For the text-containing cell, return its midpoint in [X, Y] coordinate format. 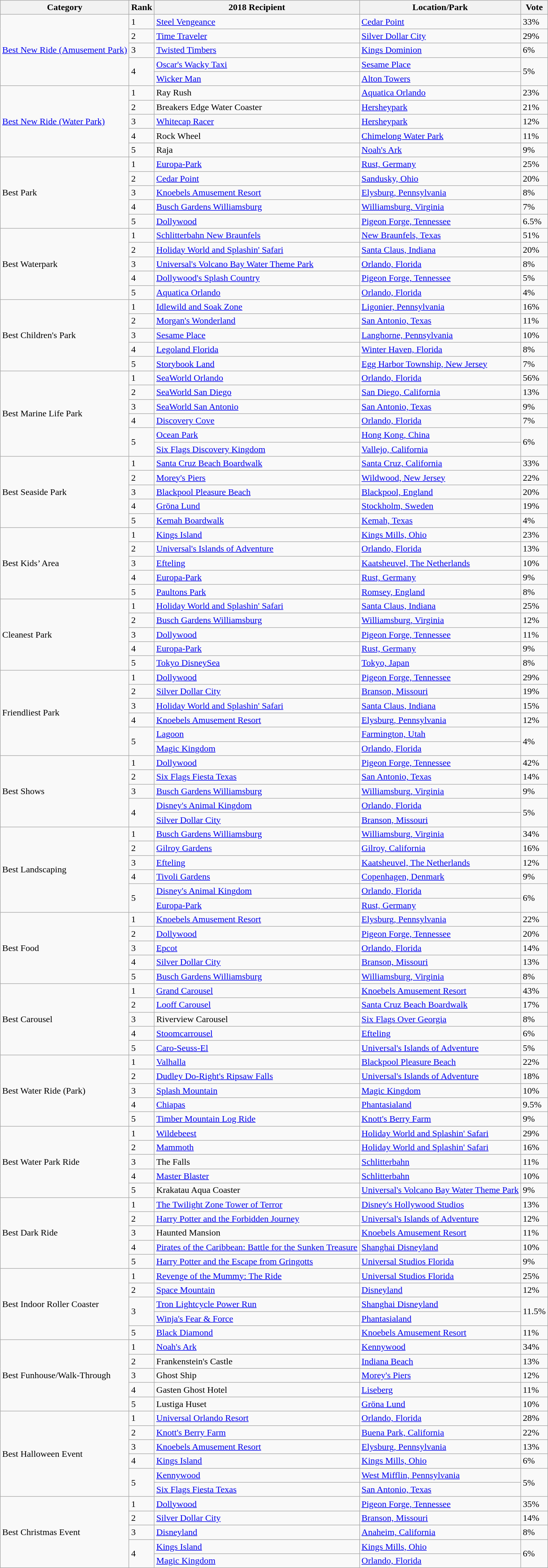
Alton Towers [440, 79]
Category [65, 7]
Langhorne, Pennsylvania [440, 335]
Splash Mountain [257, 1091]
San Diego, California [440, 392]
Kemah Boardwalk [257, 520]
Sandusky, Ohio [440, 179]
6.5% [534, 221]
Indiana Beach [440, 1361]
West Mifflin, Pennsylvania [440, 1475]
15% [534, 706]
Mammoth [257, 1148]
Winter Haven, Florida [440, 349]
43% [534, 991]
Tokyo, Japan [440, 663]
Rank [141, 7]
Stockholm, Sweden [440, 506]
Storybook Land [257, 364]
Discovery Cove [257, 421]
Looff Carousel [257, 1005]
Gilroy, California [440, 848]
28% [534, 1418]
Disney's Hollywood Studios [440, 1204]
Gilroy Gardens [257, 848]
Vallejo, California [440, 449]
Oscar's Wacky Taxi [257, 64]
2018 Recipient [257, 7]
Chimelong Water Park [440, 136]
Best Kids’ Area [65, 563]
Best Dark Ride [65, 1233]
42% [534, 763]
Black Diamond [257, 1333]
Best Indoor Roller Coaster [65, 1304]
Universal Orlando Resort [257, 1418]
New Braunfels, Texas [440, 235]
Tivoli Gardens [257, 877]
Frankenstein's Castle [257, 1361]
Paultons Park [257, 592]
Stoomcarrousel [257, 1033]
56% [534, 378]
Blackpool, England [440, 492]
Anaheim, California [440, 1532]
Dollywood's Splash Country [257, 278]
Twisted Timbers [257, 50]
Rock Wheel [257, 136]
Buena Park, California [440, 1432]
The Falls [257, 1162]
35% [534, 1504]
Copenhagen, Denmark [440, 877]
Best Halloween Event [65, 1454]
Dudley Do-Right's Ripsaw Falls [257, 1076]
Morgan's Wonderland [257, 321]
Ray Rush [257, 93]
Best Marine Life Park [65, 413]
Chiapas [257, 1105]
Raja [257, 150]
SeaWorld Orlando [257, 378]
Ligonier, Pennsylvania [440, 307]
Winja's Fear & Force [257, 1318]
Best Water Ride (Park) [65, 1090]
9.5% [534, 1105]
11.5% [534, 1311]
Haunted Mansion [257, 1233]
21% [534, 107]
SeaWorld San Antonio [257, 406]
Romsey, England [440, 592]
Best Carousel [65, 1019]
Steel Vengeance [257, 22]
Gasten Ghost Hotel [257, 1390]
Master Blaster [257, 1176]
Grand Carousel [257, 991]
18% [534, 1076]
Space Mountain [257, 1290]
Wicker Man [257, 79]
Vote [534, 7]
Lustiga Huset [257, 1404]
Kings Dominion [440, 50]
Best New Ride (Amusement Park) [65, 50]
Ocean Park [257, 435]
Revenge of the Mummy: The Ride [257, 1276]
Breakers Edge Water Coaster [257, 107]
Best Waterpark [65, 264]
Wildebeest [257, 1133]
Best Landscaping [65, 869]
Best Food [65, 948]
Kemah, Texas [440, 520]
Whitecap Racer [257, 121]
Tron Lightcycle Power Run [257, 1304]
Six Flags Over Georgia [440, 1019]
Lagoon [257, 734]
Santa Cruz, California [440, 464]
Friendliest Park [65, 713]
Six Flags Discovery Kingdom [257, 449]
Best Christmas Event [65, 1532]
Time Traveler [257, 36]
Valhalla [257, 1062]
Best New Ride (Water Park) [65, 121]
The Twilight Zone Tower of Terror [257, 1204]
Idlewild and Soak Zone [257, 307]
Pirates of the Caribbean: Battle for the Sunken Treasure [257, 1247]
Best Seaside Park [65, 492]
Timber Mountain Log Ride [257, 1119]
Ghost Ship [257, 1376]
Cleanest Park [65, 634]
Krakatau Aqua Coaster [257, 1190]
Farmington, Utah [440, 734]
Riverview Carousel [257, 1019]
Best Shows [65, 791]
Legoland Florida [257, 349]
Harry Potter and the Escape from Gringotts [257, 1261]
Best Children's Park [65, 335]
Location/Park [440, 7]
17% [534, 1005]
51% [534, 235]
Caro-Seuss-El [257, 1048]
Liseberg [440, 1390]
Schlitterbahn New Braunfels [257, 235]
Best Funhouse/Walk-Through [65, 1376]
Egg Harbor Township, New Jersey [440, 364]
Wildwood, New Jersey [440, 478]
Tokyo DisneySea [257, 663]
Best Park [65, 192]
SeaWorld San Diego [257, 392]
Hong Kong, China [440, 435]
Best Water Park Ride [65, 1162]
Epcot [257, 948]
Harry Potter and the Forbidden Journey [257, 1219]
